Search for the cell housing the specified text and yield its (x, y) center coordinate. 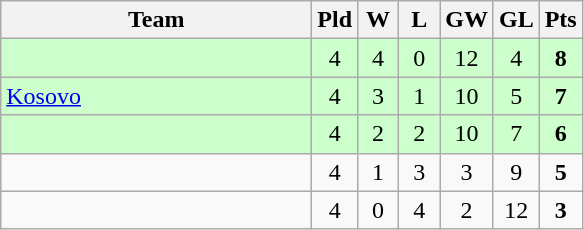
Pld (335, 20)
9 (516, 172)
GW (467, 20)
W (378, 20)
8 (560, 58)
Team (156, 20)
L (420, 20)
Kosovo (156, 96)
6 (560, 134)
Pts (560, 20)
GL (516, 20)
